Scan for the cell matching the given text and deliver its (x, y) coordinate at center. 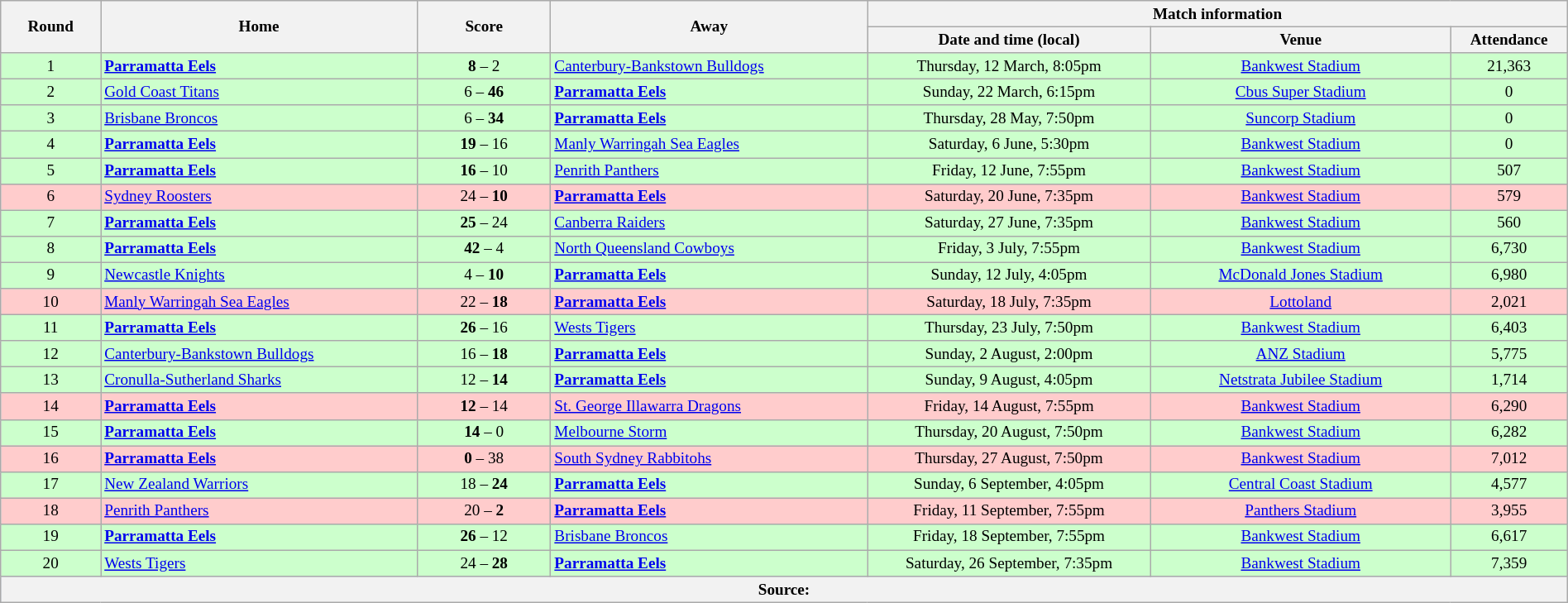
Attendance (1508, 40)
ANZ Stadium (1300, 354)
Newcastle Knights (260, 275)
20 (51, 563)
8 – 2 (485, 66)
Thursday, 28 May, 7:50pm (1009, 118)
26 – 16 (485, 328)
Score (485, 26)
South Sydney Rabbitohs (710, 458)
6,617 (1508, 537)
9 (51, 275)
Gold Coast Titans (260, 92)
Melbourne Storm (710, 433)
16 – 18 (485, 354)
1 (51, 66)
Netstrata Jubilee Stadium (1300, 380)
22 – 18 (485, 302)
24 – 10 (485, 197)
Friday, 11 September, 7:55pm (1009, 511)
Sunday, 22 March, 6:15pm (1009, 92)
24 – 28 (485, 563)
Sunday, 2 August, 2:00pm (1009, 354)
Home (260, 26)
17 (51, 485)
Sunday, 9 August, 4:05pm (1009, 380)
Canberra Raiders (710, 223)
3 (51, 118)
16 – 10 (485, 170)
560 (1508, 223)
6,290 (1508, 406)
Friday, 3 July, 7:55pm (1009, 249)
11 (51, 328)
Thursday, 23 July, 7:50pm (1009, 328)
6 (51, 197)
19 – 16 (485, 145)
Panthers Stadium (1300, 511)
5,775 (1508, 354)
Thursday, 20 August, 7:50pm (1009, 433)
Lottoland (1300, 302)
6 – 46 (485, 92)
7,359 (1508, 563)
18 – 24 (485, 485)
Friday, 14 August, 7:55pm (1009, 406)
New Zealand Warriors (260, 485)
8 (51, 249)
14 – 0 (485, 433)
10 (51, 302)
Thursday, 12 March, 8:05pm (1009, 66)
26 – 12 (485, 537)
12 (51, 354)
16 (51, 458)
19 (51, 537)
21,363 (1508, 66)
507 (1508, 170)
Sunday, 6 September, 4:05pm (1009, 485)
18 (51, 511)
Match information (1217, 14)
20 – 2 (485, 511)
Source: (784, 590)
Friday, 12 June, 7:55pm (1009, 170)
Saturday, 27 June, 7:35pm (1009, 223)
Thursday, 27 August, 7:50pm (1009, 458)
15 (51, 433)
42 – 4 (485, 249)
St. George Illawarra Dragons (710, 406)
0 – 38 (485, 458)
7,012 (1508, 458)
5 (51, 170)
Round (51, 26)
Sunday, 12 July, 4:05pm (1009, 275)
Saturday, 26 September, 7:35pm (1009, 563)
Suncorp Stadium (1300, 118)
Away (710, 26)
Friday, 18 September, 7:55pm (1009, 537)
Cronulla-Sutherland Sharks (260, 380)
Date and time (local) (1009, 40)
McDonald Jones Stadium (1300, 275)
2 (51, 92)
Sydney Roosters (260, 197)
North Queensland Cowboys (710, 249)
3,955 (1508, 511)
579 (1508, 197)
6 – 34 (485, 118)
6,980 (1508, 275)
4,577 (1508, 485)
4 – 10 (485, 275)
Saturday, 20 June, 7:35pm (1009, 197)
4 (51, 145)
14 (51, 406)
Venue (1300, 40)
2,021 (1508, 302)
Saturday, 6 June, 5:30pm (1009, 145)
6,403 (1508, 328)
13 (51, 380)
Saturday, 18 July, 7:35pm (1009, 302)
6,282 (1508, 433)
Central Coast Stadium (1300, 485)
7 (51, 223)
6,730 (1508, 249)
1,714 (1508, 380)
Cbus Super Stadium (1300, 92)
25 – 24 (485, 223)
